Find where the given text appears and provide that cell's center as [X, Y] coordinate. 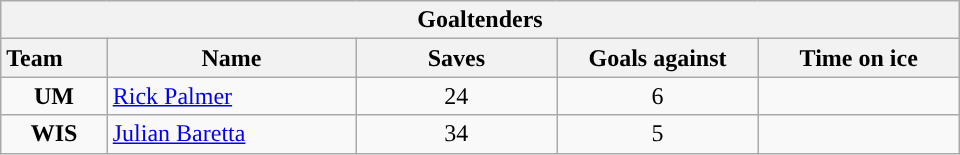
5 [658, 134]
Saves [456, 58]
Team [54, 58]
Goaltenders [480, 20]
24 [456, 96]
Name [232, 58]
UM [54, 96]
Time on ice [858, 58]
Julian Baretta [232, 134]
34 [456, 134]
Goals against [658, 58]
Rick Palmer [232, 96]
6 [658, 96]
WIS [54, 134]
